From the cell containing the given text, extract its center point as (x, y) coordinate. 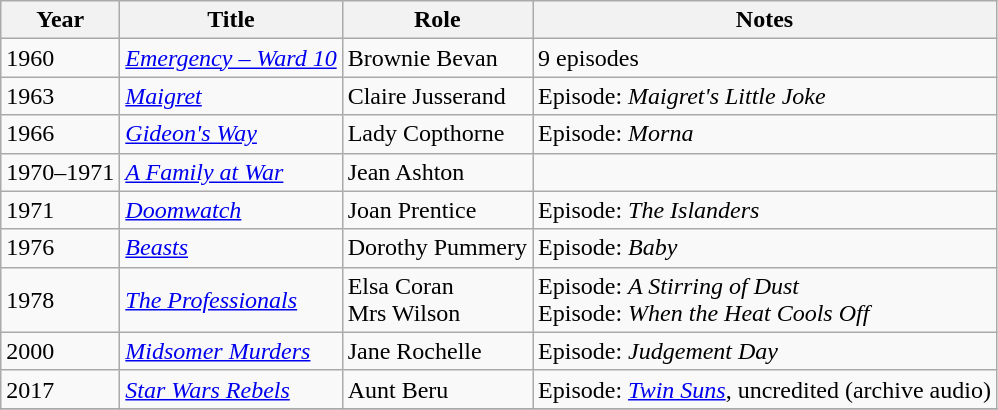
Lady Copthorne (437, 134)
9 episodes (765, 58)
1963 (60, 96)
Episode: Maigret's Little Joke (765, 96)
The Professionals (231, 300)
Claire Jusserand (437, 96)
Midsomer Murders (231, 351)
Episode: Twin Suns, uncredited (archive audio) (765, 389)
Gideon's Way (231, 134)
Episode: Judgement Day (765, 351)
1971 (60, 210)
Joan Prentice (437, 210)
Episode: The Islanders (765, 210)
Title (231, 20)
Brownie Bevan (437, 58)
2000 (60, 351)
Doomwatch (231, 210)
Episode: Morna (765, 134)
Emergency – Ward 10 (231, 58)
Jane Rochelle (437, 351)
1978 (60, 300)
Year (60, 20)
1966 (60, 134)
Role (437, 20)
Episode: Baby (765, 248)
A Family at War (231, 172)
Elsa CoranMrs Wilson (437, 300)
Star Wars Rebels (231, 389)
1976 (60, 248)
Notes (765, 20)
Maigret (231, 96)
Dorothy Pummery (437, 248)
Aunt Beru (437, 389)
1970–1971 (60, 172)
2017 (60, 389)
Episode: A Stirring of Dust Episode: When the Heat Cools Off (765, 300)
Beasts (231, 248)
Jean Ashton (437, 172)
1960 (60, 58)
